Provide the (X, Y) coordinate of the cell's center where the given text is located.  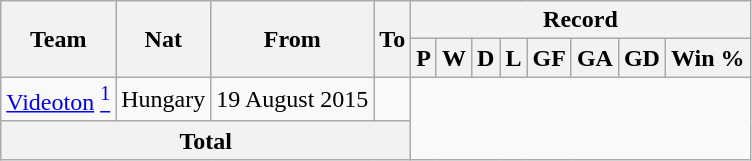
To (392, 39)
Nat (164, 39)
L (514, 58)
GF (549, 58)
Team (58, 39)
Videoton 1 (58, 100)
Total (206, 140)
D (485, 58)
Record (580, 20)
Hungary (164, 100)
GA (594, 58)
GD (642, 58)
19 August 2015 (292, 100)
P (424, 58)
W (454, 58)
From (292, 39)
Win % (708, 58)
